Return the [x, y] coordinate for the center point of the cell that contains the specified text.  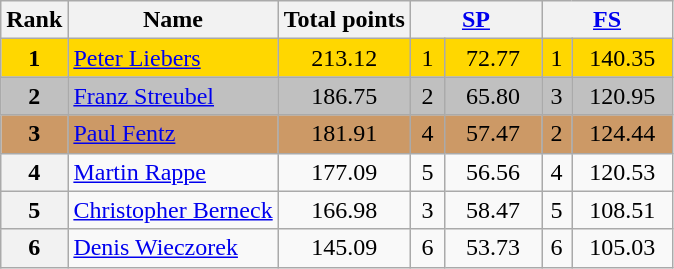
65.80 [494, 96]
186.75 [344, 96]
53.73 [494, 248]
213.12 [344, 58]
Paul Fentz [173, 134]
140.35 [622, 58]
105.03 [622, 248]
SP [476, 20]
Christopher Berneck [173, 210]
120.53 [622, 172]
Name [173, 20]
177.09 [344, 172]
57.47 [494, 134]
FS [608, 20]
181.91 [344, 134]
108.51 [622, 210]
166.98 [344, 210]
58.47 [494, 210]
145.09 [344, 248]
Franz Streubel [173, 96]
Total points [344, 20]
124.44 [622, 134]
Denis Wieczorek [173, 248]
Peter Liebers [173, 58]
Martin Rappe [173, 172]
56.56 [494, 172]
Rank [34, 20]
120.95 [622, 96]
72.77 [494, 58]
